Provide the (X, Y) coordinate of the cell's center where the given text is located.  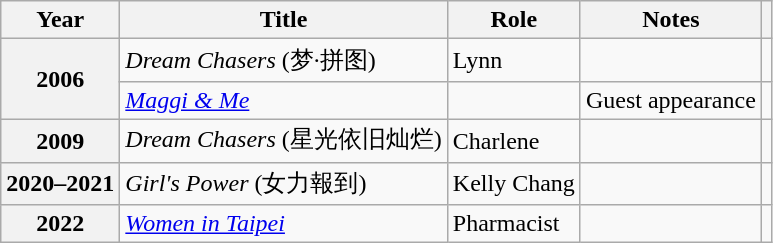
2009 (60, 140)
Dream Chasers (星光依旧灿烂) (284, 140)
2006 (60, 80)
Maggi & Me (284, 100)
Pharmacist (514, 224)
Dream Chasers (梦·拼图) (284, 60)
Women in Taipei (284, 224)
2022 (60, 224)
Year (60, 20)
Girl's Power (女力報到) (284, 184)
Guest appearance (670, 100)
Title (284, 20)
Charlene (514, 140)
Kelly Chang (514, 184)
Role (514, 20)
Notes (670, 20)
Lynn (514, 60)
2020–2021 (60, 184)
